Locate the cell with the specified text and output its [X, Y] center coordinate. 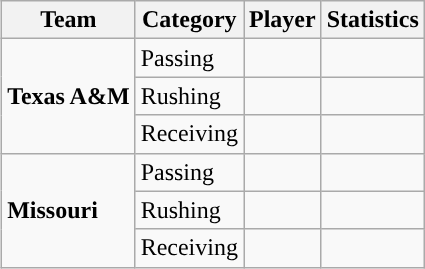
Team [69, 20]
Statistics [372, 20]
Texas A&M [69, 96]
Missouri [69, 210]
Category [189, 20]
Player [283, 20]
